Output the [X, Y] coordinate of the center of the cell containing the given text.  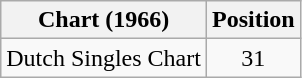
Chart (1966) [104, 20]
Position [253, 20]
Dutch Singles Chart [104, 58]
31 [253, 58]
